Identify which cell holds the provided text, then report its (X, Y) central coordinate. 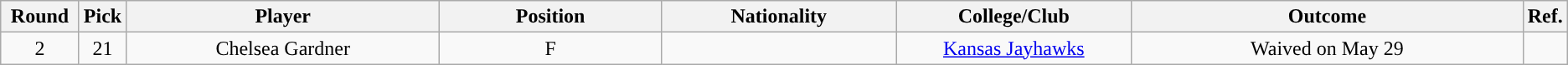
Position (551, 17)
Kansas Jayhawks (1014, 48)
2 (40, 48)
Chelsea Gardner (283, 48)
Nationality (779, 17)
Round (40, 17)
Player (283, 17)
Waived on May 29 (1328, 48)
Outcome (1328, 17)
Ref. (1545, 17)
College/Club (1014, 17)
Pick (102, 17)
F (551, 48)
21 (102, 48)
